Detect which cell encompasses the target text, then output its (X, Y) center coordinate. 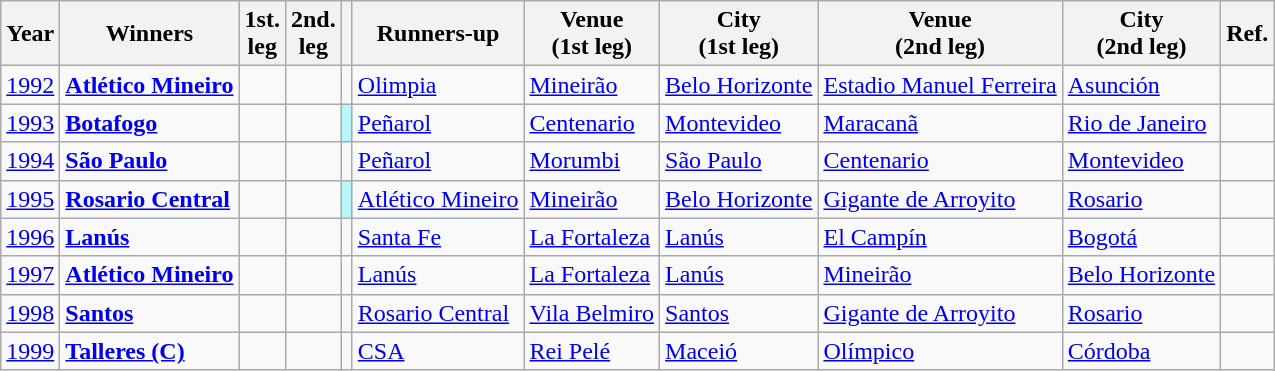
Estadio Manuel Ferreira (940, 85)
Talleres (C) (150, 351)
1998 (30, 313)
1st.leg (262, 34)
1994 (30, 161)
Runners-up (438, 34)
Venue (1st leg) (592, 34)
1997 (30, 275)
City (1st leg) (739, 34)
Bogotá (1141, 237)
Maracanã (940, 123)
Olimpia (438, 85)
Winners (150, 34)
Venue (2nd leg) (940, 34)
El Campín (940, 237)
2nd.leg (313, 34)
1996 (30, 237)
CSA (438, 351)
Ref. (1248, 34)
1995 (30, 199)
1993 (30, 123)
Santa Fe (438, 237)
1999 (30, 351)
Rio de Janeiro (1141, 123)
1992 (30, 85)
Year (30, 34)
Córdoba (1141, 351)
Asunción (1141, 85)
Vila Belmiro (592, 313)
Morumbi (592, 161)
City (2nd leg) (1141, 34)
Botafogo (150, 123)
Rei Pelé (592, 351)
Olímpico (940, 351)
Maceió (739, 351)
